For the text-containing cell, return its midpoint in (x, y) coordinate format. 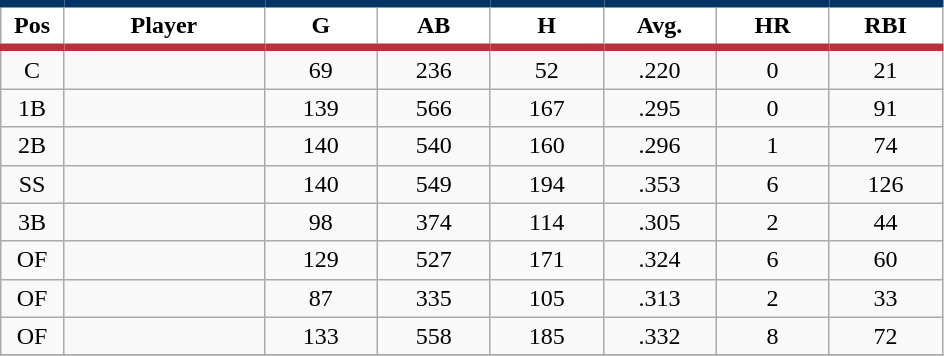
RBI (886, 26)
91 (886, 108)
129 (320, 260)
98 (320, 222)
Pos (32, 26)
185 (546, 336)
558 (434, 336)
335 (434, 298)
.305 (660, 222)
Avg. (660, 26)
3B (32, 222)
.313 (660, 298)
194 (546, 184)
105 (546, 298)
.332 (660, 336)
.295 (660, 108)
1 (772, 146)
33 (886, 298)
21 (886, 68)
G (320, 26)
540 (434, 146)
139 (320, 108)
52 (546, 68)
160 (546, 146)
60 (886, 260)
72 (886, 336)
HR (772, 26)
236 (434, 68)
44 (886, 222)
H (546, 26)
167 (546, 108)
126 (886, 184)
74 (886, 146)
527 (434, 260)
87 (320, 298)
.220 (660, 68)
69 (320, 68)
566 (434, 108)
.353 (660, 184)
C (32, 68)
1B (32, 108)
8 (772, 336)
SS (32, 184)
171 (546, 260)
133 (320, 336)
2B (32, 146)
.296 (660, 146)
114 (546, 222)
549 (434, 184)
Player (164, 26)
.324 (660, 260)
374 (434, 222)
AB (434, 26)
